Output the (x, y) coordinate of the center of the cell containing the given text.  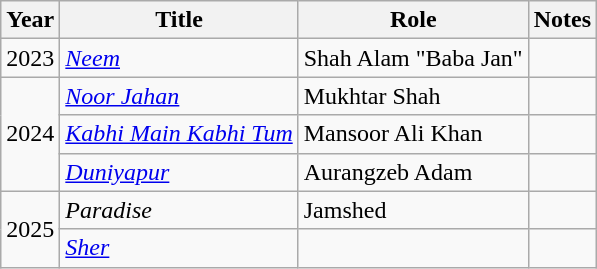
Shah Alam "Baba Jan" (413, 58)
Mukhtar Shah (413, 96)
Duniyapur (179, 172)
Mansoor Ali Khan (413, 134)
Noor Jahan (179, 96)
Title (179, 20)
Paradise (179, 210)
Jamshed (413, 210)
2023 (30, 58)
Role (413, 20)
Sher (179, 248)
Kabhi Main Kabhi Tum (179, 134)
2025 (30, 229)
Year (30, 20)
Neem (179, 58)
Notes (562, 20)
2024 (30, 134)
Aurangzeb Adam (413, 172)
